Extract the (x, y) coordinate from the center of the cell holding the provided text.  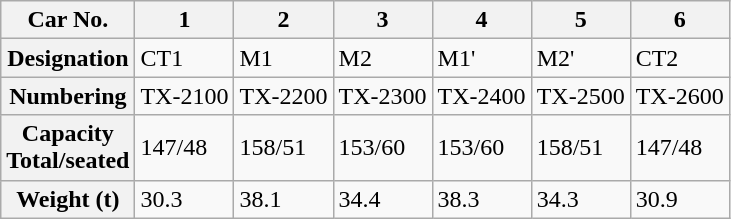
Weight (t) (68, 199)
M1 (284, 58)
CT2 (680, 58)
30.9 (680, 199)
34.4 (382, 199)
TX-2500 (580, 96)
6 (680, 20)
38.3 (482, 199)
TX-2400 (482, 96)
38.1 (284, 199)
TX-2100 (184, 96)
4 (482, 20)
CT1 (184, 58)
1 (184, 20)
2 (284, 20)
5 (580, 20)
34.3 (580, 199)
3 (382, 20)
Designation (68, 58)
Car No. (68, 20)
TX-2300 (382, 96)
M1' (482, 58)
TX-2200 (284, 96)
M2 (382, 58)
Numbering (68, 96)
TX-2600 (680, 96)
CapacityTotal/seated (68, 148)
M2' (580, 58)
30.3 (184, 199)
